Output the [X, Y] coordinate of the center of the cell containing the given text.  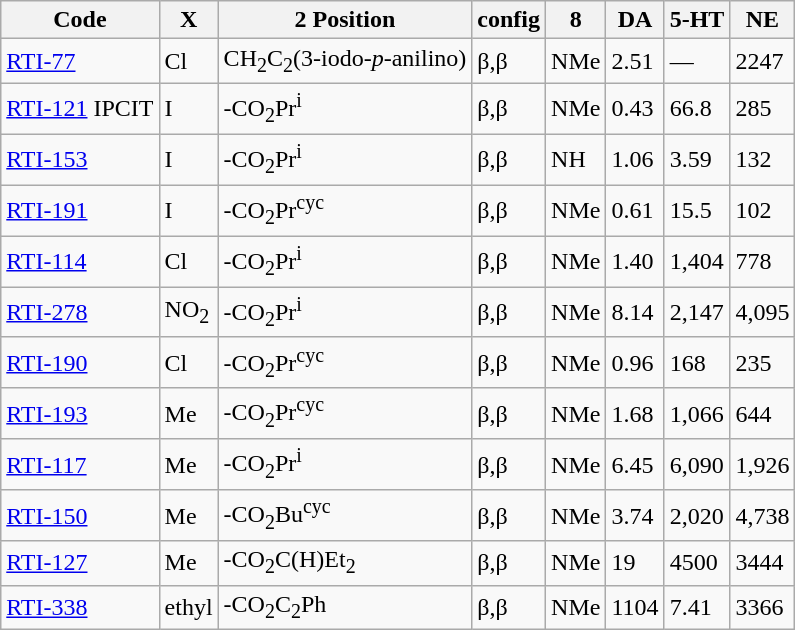
RTI-191 [80, 210]
RTI-77 [80, 61]
config [509, 20]
3.59 [697, 160]
235 [762, 362]
7.41 [697, 607]
132 [762, 160]
8.14 [635, 312]
ethyl [188, 607]
0.61 [635, 210]
X [188, 20]
19 [635, 563]
1104 [635, 607]
1,926 [762, 464]
644 [762, 414]
2247 [762, 61]
RTI-114 [80, 262]
RTI-121 IPCIT [80, 108]
NH [576, 160]
168 [697, 362]
285 [762, 108]
3444 [762, 563]
1,066 [697, 414]
RTI-117 [80, 464]
4,738 [762, 516]
66.8 [697, 108]
8 [576, 20]
6,090 [697, 464]
2.51 [635, 61]
4500 [697, 563]
NO2 [188, 312]
RTI-153 [80, 160]
Code [80, 20]
RTI-127 [80, 563]
— [697, 61]
2,020 [697, 516]
2 Position [345, 20]
1.06 [635, 160]
RTI-190 [80, 362]
-CO2C(H)Et2 [345, 563]
RTI-193 [80, 414]
-CO2C2Ph [345, 607]
1.68 [635, 414]
0.96 [635, 362]
6.45 [635, 464]
15.5 [697, 210]
3.74 [635, 516]
RTI-150 [80, 516]
4,095 [762, 312]
CH2C2(3-iodo-p-anilino) [345, 61]
1.40 [635, 262]
1,404 [697, 262]
NE [762, 20]
-CO2Bucyc [345, 516]
RTI-278 [80, 312]
DA [635, 20]
778 [762, 262]
3366 [762, 607]
2,147 [697, 312]
0.43 [635, 108]
RTI-338 [80, 607]
5-HT [697, 20]
102 [762, 210]
